Pinpoint the cell where the given text exists, returning its [X, Y] midpoint coordinate. 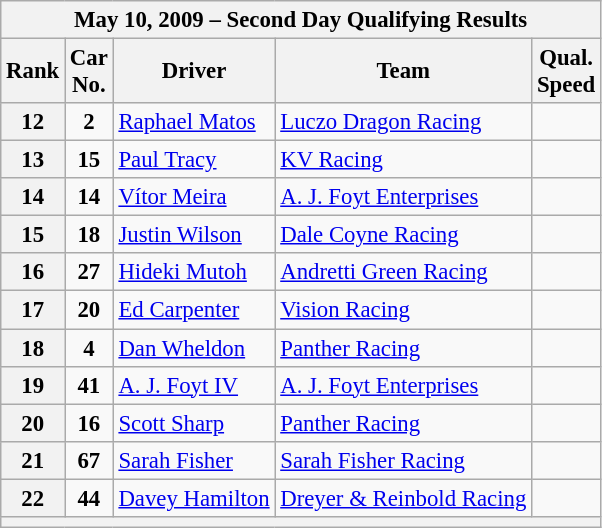
67 [90, 460]
17 [33, 310]
Team [404, 72]
Vítor Meira [194, 197]
Driver [194, 72]
Dan Wheldon [194, 348]
Scott Sharp [194, 423]
Paul Tracy [194, 160]
May 10, 2009 – Second Day Qualifying Results [301, 20]
A. J. Foyt IV [194, 385]
41 [90, 385]
Hideki Mutoh [194, 273]
Vision Racing [404, 310]
Rank [33, 72]
Ed Carpenter [194, 310]
CarNo. [90, 72]
19 [33, 385]
Qual.Speed [566, 72]
Sarah Fisher [194, 460]
21 [33, 460]
Dreyer & Reinbold Racing [404, 498]
Sarah Fisher Racing [404, 460]
22 [33, 498]
Luczo Dragon Racing [404, 122]
44 [90, 498]
KV Racing [404, 160]
12 [33, 122]
Justin Wilson [194, 235]
Andretti Green Racing [404, 273]
4 [90, 348]
Raphael Matos [194, 122]
2 [90, 122]
13 [33, 160]
27 [90, 273]
Dale Coyne Racing [404, 235]
Davey Hamilton [194, 498]
